From the cell containing the given text, extract its center point as (X, Y) coordinate. 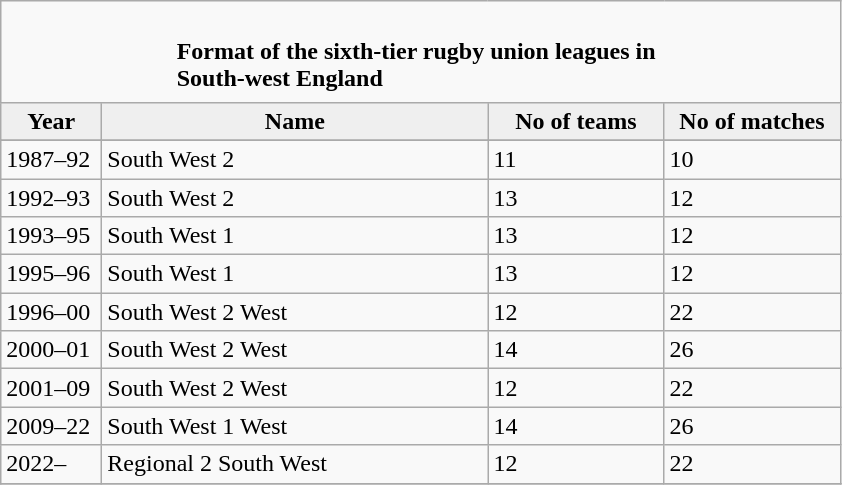
2001–09 (52, 388)
Year (52, 121)
No of matches (752, 121)
1992–93 (52, 197)
2009–22 (52, 426)
1995–96 (52, 274)
Name (295, 121)
1993–95 (52, 236)
1987–92 (52, 159)
1996–00 (52, 312)
10 (752, 159)
2000–01 (52, 350)
No of teams (576, 121)
South West 1 West (295, 426)
2022– (52, 464)
Regional 2 South West (295, 464)
11 (576, 159)
